From the cell containing the given text, extract its center point as [X, Y] coordinate. 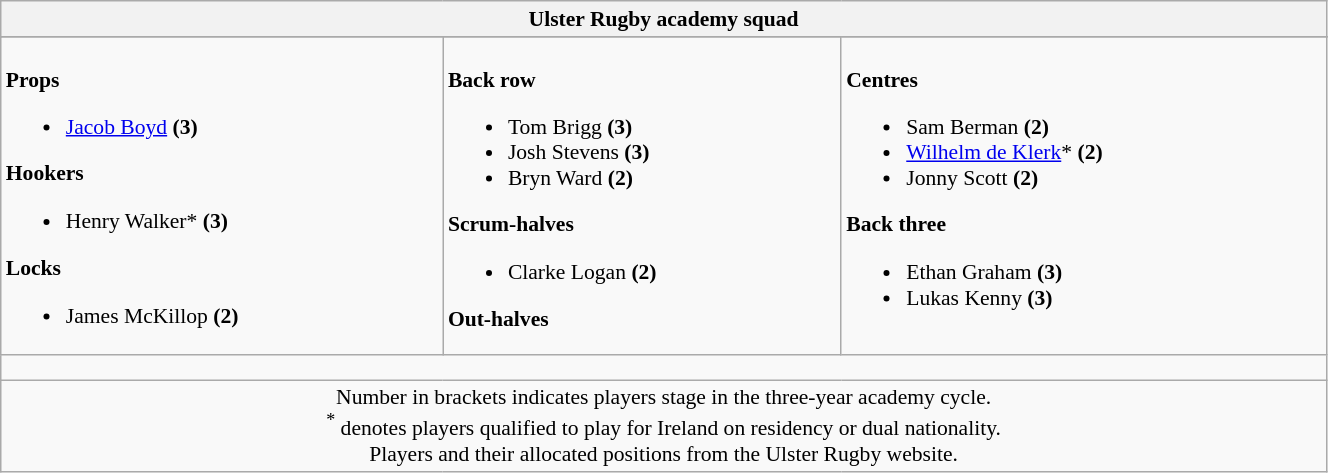
Centres Sam Berman (2) Wilhelm de Klerk* (2) Jonny Scott (2)Back three Ethan Graham (3) Lukas Kenny (3) [1084, 196]
Ulster Rugby academy squad [664, 19]
Props Jacob Boyd (3)Hookers Henry Walker* (3)Locks James McKillop (2) [222, 196]
Back row Tom Brigg (3) Josh Stevens (3) Bryn Ward (2)Scrum-halves Clarke Logan (2)Out-halves [642, 196]
